Find where the given text appears and provide that cell's center as [x, y] coordinate. 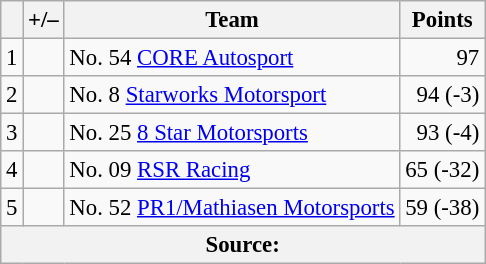
+/– [44, 20]
97 [442, 58]
Source: [243, 245]
2 [12, 95]
No. 52 PR1/Mathiasen Motorsports [232, 208]
No. 54 CORE Autosport [232, 58]
Points [442, 20]
No. 8 Starworks Motorsport [232, 95]
65 (-32) [442, 170]
93 (-4) [442, 133]
No. 09 RSR Racing [232, 170]
59 (-38) [442, 208]
No. 25 8 Star Motorsports [232, 133]
3 [12, 133]
4 [12, 170]
1 [12, 58]
Team [232, 20]
94 (-3) [442, 95]
5 [12, 208]
